Determine the (x, y) coordinate at the center of the cell enclosing the given text.  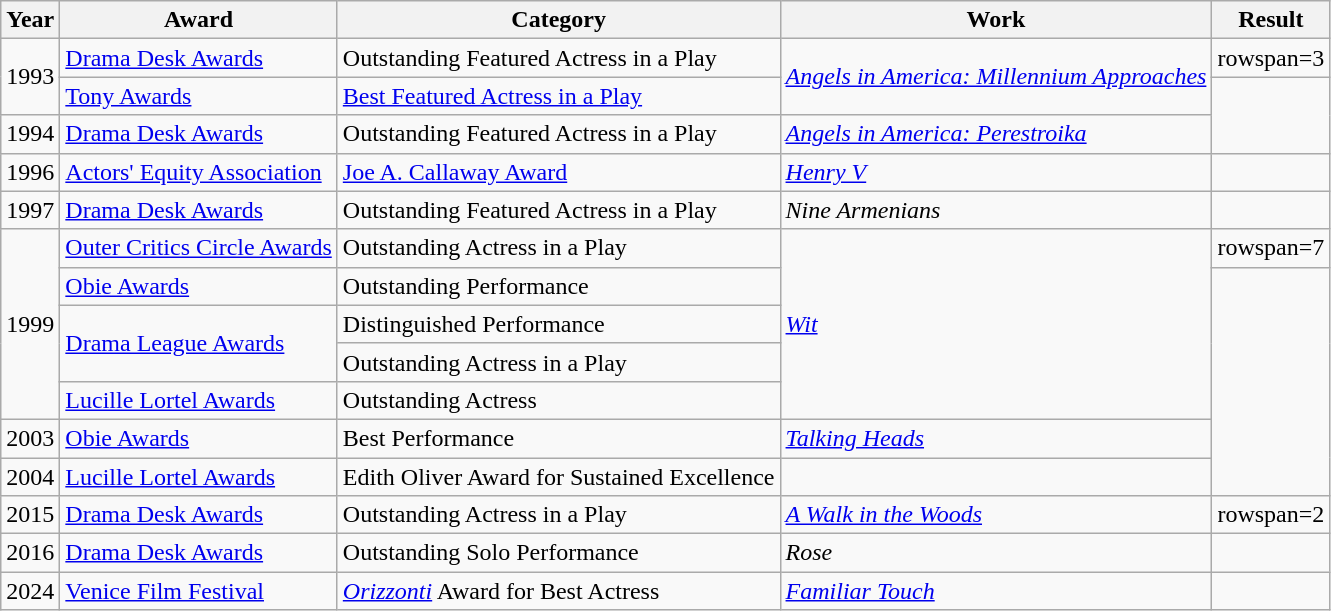
rowspan=3 (1271, 58)
Result (1271, 20)
Angels in America: Perestroika (996, 134)
2003 (30, 438)
Talking Heads (996, 438)
1996 (30, 172)
2015 (30, 515)
Angels in America: Millennium Approaches (996, 77)
Outstanding Performance (558, 286)
2016 (30, 553)
Outstanding Solo Performance (558, 553)
Familiar Touch (996, 591)
2004 (30, 477)
Wit (996, 324)
Edith Oliver Award for Sustained Excellence (558, 477)
1993 (30, 77)
rowspan=7 (1271, 248)
Actors' Equity Association (198, 172)
Venice Film Festival (198, 591)
Orizzonti Award for Best Actress (558, 591)
Tony Awards (198, 96)
Nine Armenians (996, 210)
Joe A. Callaway Award (558, 172)
Rose (996, 553)
Award (198, 20)
Best Performance (558, 438)
1994 (30, 134)
Distinguished Performance (558, 324)
Best Featured Actress in a Play (558, 96)
Year (30, 20)
Henry V (996, 172)
Category (558, 20)
2024 (30, 591)
rowspan=2 (1271, 515)
Work (996, 20)
A Walk in the Woods (996, 515)
Drama League Awards (198, 343)
Outstanding Actress (558, 400)
1997 (30, 210)
Outer Critics Circle Awards (198, 248)
1999 (30, 324)
